For the text-containing cell, return its midpoint in (X, Y) coordinate format. 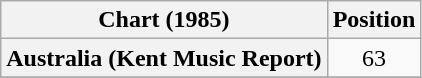
63 (374, 58)
Australia (Kent Music Report) (164, 58)
Position (374, 20)
Chart (1985) (164, 20)
